Search for the cell housing the specified text and yield its (x, y) center coordinate. 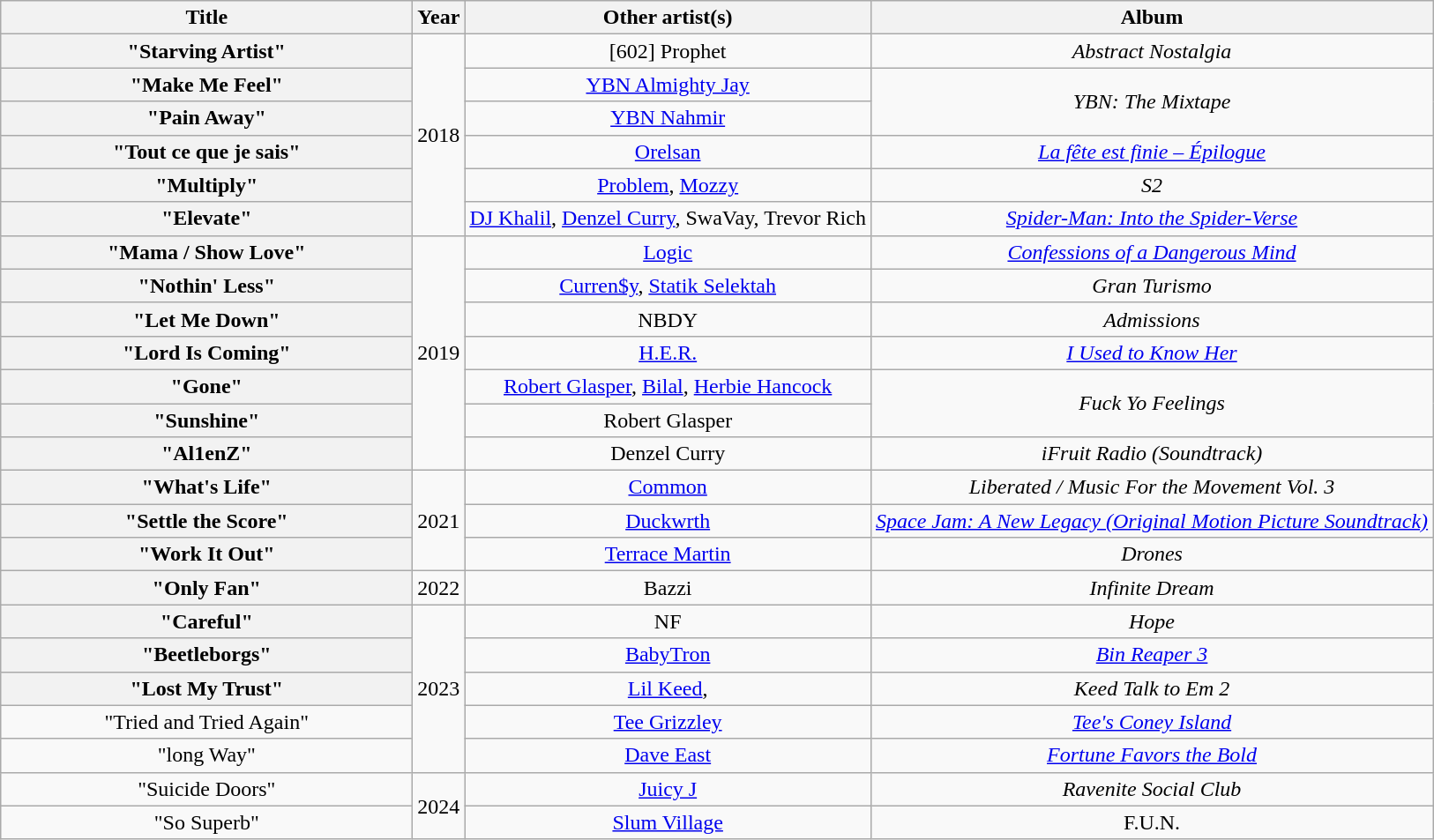
"What's Life" (206, 487)
2023 (439, 688)
F.U.N. (1152, 822)
NF (668, 621)
Space Jam: A New Legacy (Original Motion Picture Soundtrack) (1152, 521)
Confessions of a Dangerous Mind (1152, 252)
"Sunshine" (206, 420)
Curren$y, Statik Selektah (668, 286)
"Make Me Feel" (206, 85)
Orelsan (668, 152)
Admissions (1152, 319)
"Suicide Doors" (206, 789)
2019 (439, 353)
Fortune Favors the Bold (1152, 755)
Liberated / Music For the Movement Vol. 3 (1152, 487)
Dave East (668, 755)
"Nothin' Less" (206, 286)
"Tout ce que je sais" (206, 152)
Tee's Coney Island (1152, 722)
Album (1152, 18)
"Elevate" (206, 219)
Gran Turismo (1152, 286)
YBN Nahmir (668, 118)
Slum Village (668, 822)
Spider-Man: Into the Spider-Verse (1152, 219)
"Let Me Down" (206, 319)
Robert Glasper, Bilal, Herbie Hancock (668, 386)
Bin Reaper 3 (1152, 655)
Abstract Nostalgia (1152, 51)
H.E.R. (668, 353)
S2 (1152, 185)
2021 (439, 521)
Fuck Yo Feelings (1152, 403)
"Beetleborgs" (206, 655)
Keed Talk to Em 2 (1152, 688)
Bazzi (668, 588)
"Starving Artist" (206, 51)
"Mama / Show Love" (206, 252)
2018 (439, 135)
Infinite Dream (1152, 588)
"Settle the Score" (206, 521)
2022 (439, 588)
"Only Fan" (206, 588)
"Tried and Tried Again" (206, 722)
Juicy J (668, 789)
[602] Prophet (668, 51)
YBN Almighty Jay (668, 85)
Common (668, 487)
Year (439, 18)
Duckwrth (668, 521)
I Used to Know Her (1152, 353)
"Lost My Trust" (206, 688)
"Al1enZ" (206, 454)
Problem, Mozzy (668, 185)
La fête est finie – Épilogue (1152, 152)
Title (206, 18)
Other artist(s) (668, 18)
BabyTron (668, 655)
YBN: The Mixtape (1152, 101)
Robert Glasper (668, 420)
Drones (1152, 554)
Terrace Martin (668, 554)
DJ Khalil, Denzel Curry, SwaVay, Trevor Rich (668, 219)
Ravenite Social Club (1152, 789)
"So Superb" (206, 822)
Denzel Curry (668, 454)
"Work It Out" (206, 554)
Lil Keed, (668, 688)
iFruit Radio (Soundtrack) (1152, 454)
NBDY (668, 319)
Hope (1152, 621)
Logic (668, 252)
2024 (439, 806)
"Gone" (206, 386)
"Multiply" (206, 185)
Tee Grizzley (668, 722)
"long Way" (206, 755)
"Pain Away" (206, 118)
"Careful" (206, 621)
"Lord Is Coming" (206, 353)
